Capture the cell that displays the provided text and extract its (x, y) central coordinate. 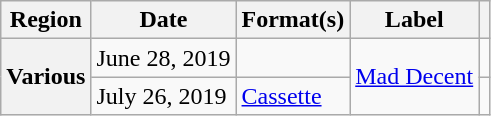
July 26, 2019 (164, 96)
Format(s) (293, 20)
Label (414, 20)
Cassette (293, 96)
Date (164, 20)
June 28, 2019 (164, 58)
Various (46, 77)
Mad Decent (414, 77)
Region (46, 20)
